Identify which cell holds the provided text, then report its [x, y] central coordinate. 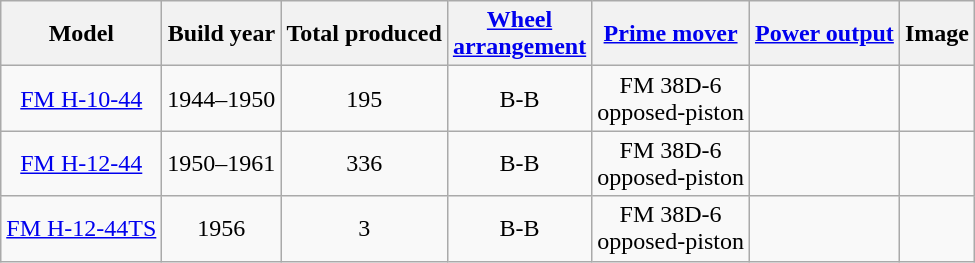
336 [364, 164]
1944–1950 [222, 98]
1956 [222, 228]
Model [82, 34]
Total produced [364, 34]
195 [364, 98]
FM H-10-44 [82, 98]
Power output [824, 34]
Wheelarrangement [519, 34]
Build year [222, 34]
Prime mover [671, 34]
1950–1961 [222, 164]
3 [364, 228]
Image [936, 34]
FM H-12-44 [82, 164]
FM H-12-44TS [82, 228]
